Scan for the cell matching the given text and deliver its [X, Y] coordinate at center. 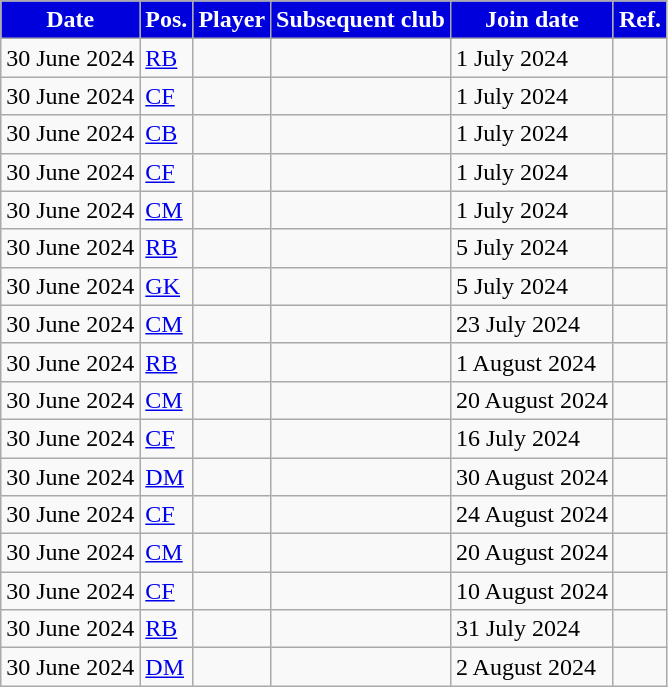
Ref. [640, 20]
1 August 2024 [532, 362]
23 July 2024 [532, 324]
CB [166, 134]
24 August 2024 [532, 515]
16 July 2024 [532, 438]
Join date [532, 20]
10 August 2024 [532, 591]
2 August 2024 [532, 667]
Player [232, 20]
30 August 2024 [532, 477]
Pos. [166, 20]
31 July 2024 [532, 629]
Date [70, 20]
Subsequent club [361, 20]
GK [166, 286]
